From the cell containing the given text, extract its center point as (x, y) coordinate. 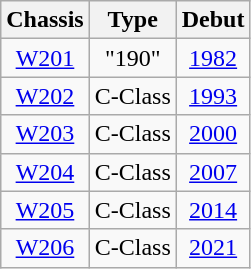
Type (132, 20)
2007 (213, 172)
1993 (213, 96)
2021 (213, 248)
W201 (45, 58)
Chassis (45, 20)
2000 (213, 134)
1982 (213, 58)
W204 (45, 172)
W206 (45, 248)
Debut (213, 20)
"190" (132, 58)
W203 (45, 134)
W205 (45, 210)
W202 (45, 96)
2014 (213, 210)
